Output the (X, Y) coordinate of the center of the cell containing the given text.  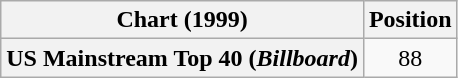
US Mainstream Top 40 (Billboard) (182, 58)
88 (410, 58)
Position (410, 20)
Chart (1999) (182, 20)
